Return [X, Y] of the center of cell containing provided text 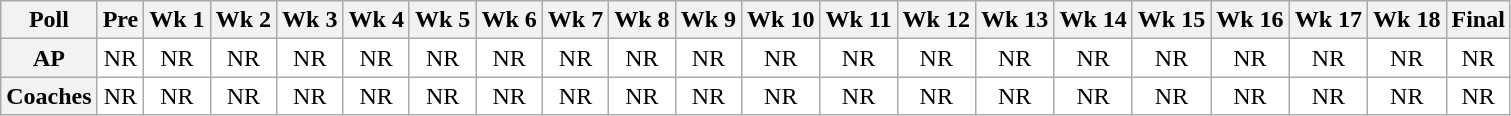
Wk 13 [1014, 20]
Wk 17 [1328, 20]
Wk 1 [177, 20]
Coaches [49, 96]
Poll [49, 20]
Wk 7 [575, 20]
Wk 14 [1093, 20]
AP [49, 58]
Final [1478, 20]
Wk 18 [1407, 20]
Wk 8 [642, 20]
Wk 2 [243, 20]
Wk 3 [310, 20]
Wk 10 [781, 20]
Pre [120, 20]
Wk 9 [708, 20]
Wk 6 [509, 20]
Wk 11 [858, 20]
Wk 5 [442, 20]
Wk 4 [376, 20]
Wk 16 [1250, 20]
Wk 12 [936, 20]
Wk 15 [1171, 20]
